Provide the (X, Y) coordinate of the cell's center where the given text is located.  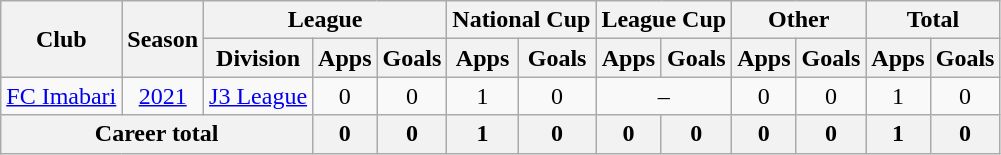
Total (933, 20)
Career total (157, 134)
National Cup (522, 20)
– (664, 96)
Other (799, 20)
Club (62, 39)
League Cup (664, 20)
League (326, 20)
2021 (163, 96)
J3 League (258, 96)
Division (258, 58)
FC Imabari (62, 96)
Season (163, 39)
